Provide the (X, Y) coordinate of the cell's center where the given text is located.  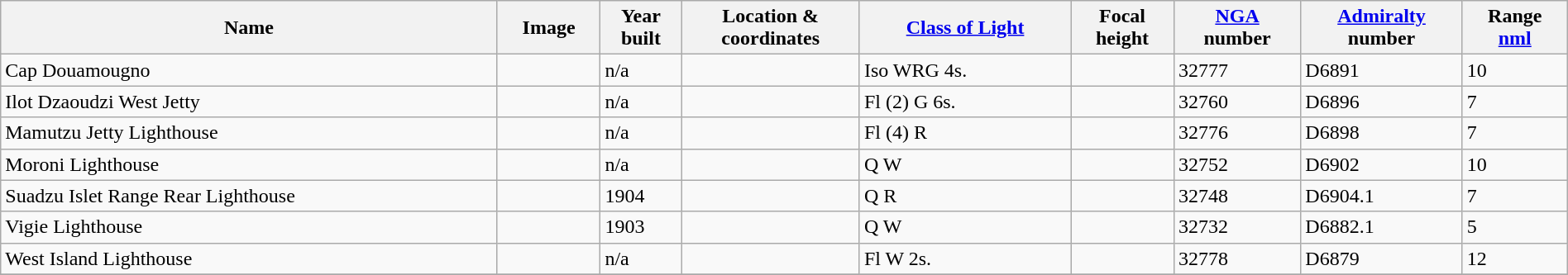
Cap Douamougno (250, 70)
D6882.1 (1381, 227)
Class of Light (964, 28)
D6891 (1381, 70)
Location & coordinates (771, 28)
D6904.1 (1381, 196)
12 (1515, 258)
1903 (641, 227)
Yearbuilt (641, 28)
32752 (1237, 164)
Moroni Lighthouse (250, 164)
32748 (1237, 196)
Rangenml (1515, 28)
West Island Lighthouse (250, 258)
Fl (4) R (964, 133)
Suadzu Islet Range Rear Lighthouse (250, 196)
Admiraltynumber (1381, 28)
D6902 (1381, 164)
Fl W 2s. (964, 258)
Q R (964, 196)
Name (250, 28)
Ilot Dzaoudzi West Jetty (250, 102)
D6879 (1381, 258)
32760 (1237, 102)
Iso WRG 4s. (964, 70)
D6898 (1381, 133)
1904 (641, 196)
32776 (1237, 133)
Fl (2) G 6s. (964, 102)
Vigie Lighthouse (250, 227)
Image (549, 28)
Focalheight (1123, 28)
32778 (1237, 258)
D6896 (1381, 102)
NGAnumber (1237, 28)
32777 (1237, 70)
5 (1515, 227)
Mamutzu Jetty Lighthouse (250, 133)
32732 (1237, 227)
